Provide the (X, Y) coordinate of the cell's center where the given text is located.  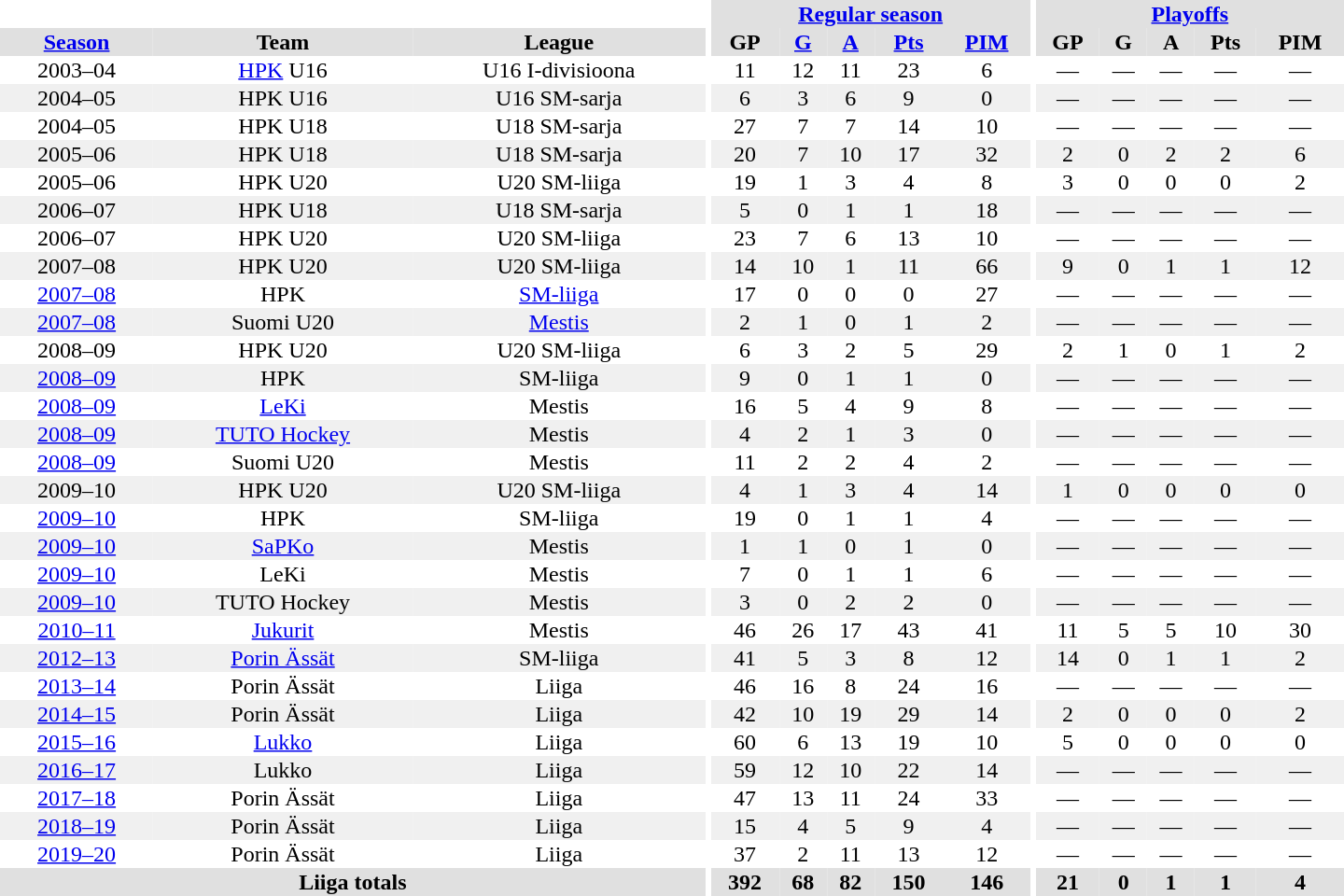
66 (987, 266)
18 (987, 210)
68 (803, 882)
42 (745, 714)
47 (745, 798)
2014–15 (77, 714)
59 (745, 770)
22 (909, 770)
32 (987, 154)
Liiga totals (353, 882)
30 (1300, 630)
2017–18 (77, 798)
2015–16 (77, 742)
Playoffs (1190, 14)
33 (987, 798)
15 (745, 826)
U16 SM-sarja (559, 98)
2003–04 (77, 70)
Season (77, 42)
Team (283, 42)
Regular season (870, 14)
2018–19 (77, 826)
SaPKo (283, 546)
392 (745, 882)
Jukurit (283, 630)
26 (803, 630)
2013–14 (77, 686)
2012–13 (77, 658)
20 (745, 154)
146 (987, 882)
2019–20 (77, 854)
150 (909, 882)
League (559, 42)
2016–17 (77, 770)
21 (1068, 882)
2010–11 (77, 630)
U16 I-divisioona (559, 70)
43 (909, 630)
60 (745, 742)
82 (851, 882)
37 (745, 854)
